Locate the cell with the specified text and output its (X, Y) center coordinate. 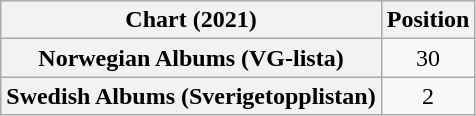
Norwegian Albums (VG-lista) (191, 58)
Swedish Albums (Sverigetopplistan) (191, 96)
30 (428, 58)
Chart (2021) (191, 20)
Position (428, 20)
2 (428, 96)
